Provide the [x, y] coordinate of the cell's center where the given text is located.  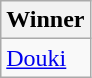
Douki [46, 58]
Winner [46, 20]
